Detect which cell encompasses the target text, then output its (X, Y) center coordinate. 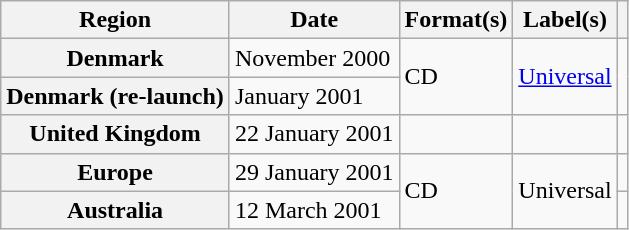
Date (314, 20)
22 January 2001 (314, 134)
January 2001 (314, 96)
November 2000 (314, 58)
Denmark (re-launch) (116, 96)
29 January 2001 (314, 172)
12 March 2001 (314, 210)
Europe (116, 172)
Australia (116, 210)
United Kingdom (116, 134)
Region (116, 20)
Label(s) (565, 20)
Denmark (116, 58)
Format(s) (456, 20)
